Pinpoint the cell where the given text exists, returning its [x, y] midpoint coordinate. 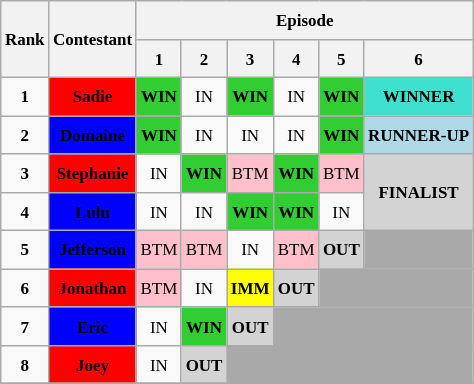
IMM [250, 288]
Stephanie [93, 173]
Sadie [93, 97]
Jefferson [93, 250]
8 [25, 365]
Eric [93, 326]
Jonathan [93, 288]
RUNNER-UP [418, 135]
7 [25, 326]
Episode [304, 20]
Lulu [93, 212]
FINALIST [418, 192]
Rank [25, 40]
WINNER [418, 97]
Domaine [93, 135]
Joey [93, 365]
Contestant [93, 40]
